From the cell containing the given text, extract its center point as (x, y) coordinate. 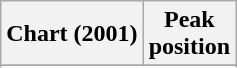
Peakposition (189, 34)
Chart (2001) (72, 34)
